Scan for the cell matching the given text and deliver its (X, Y) coordinate at center. 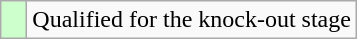
Qualified for the knock-out stage (192, 20)
